Pinpoint the cell where the given text exists, returning its [X, Y] midpoint coordinate. 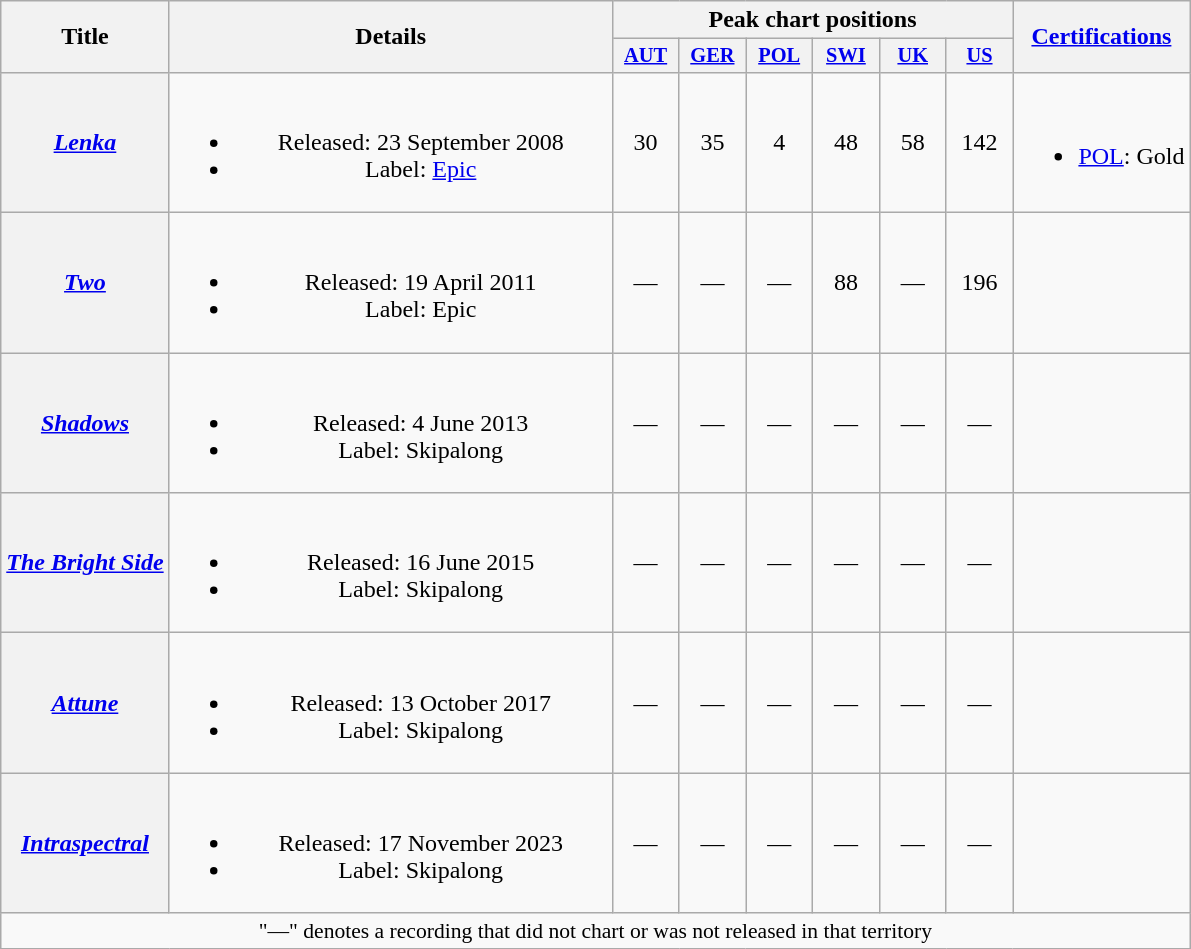
US [980, 56]
AUT [646, 56]
"—" denotes a recording that did not chart or was not released in that territory [596, 931]
Attune [85, 703]
Details [390, 37]
58 [912, 142]
Title [85, 37]
Released: 19 April 2011Label: Epic [390, 283]
Released: 17 November 2023Label: Skipalong [390, 843]
196 [980, 283]
The Bright Side [85, 563]
Lenka [85, 142]
88 [846, 283]
Released: 16 June 2015Label: Skipalong [390, 563]
POL: Gold [1102, 142]
48 [846, 142]
Released: 23 September 2008Label: Epic [390, 142]
Peak chart positions [812, 20]
Two [85, 283]
30 [646, 142]
POL [780, 56]
Shadows [85, 423]
UK [912, 56]
Intraspectral [85, 843]
35 [712, 142]
4 [780, 142]
142 [980, 142]
Certifications [1102, 37]
Released: 13 October 2017Label: Skipalong [390, 703]
GER [712, 56]
SWI [846, 56]
Released: 4 June 2013Label: Skipalong [390, 423]
